Identify which cell holds the provided text, then report its [X, Y] central coordinate. 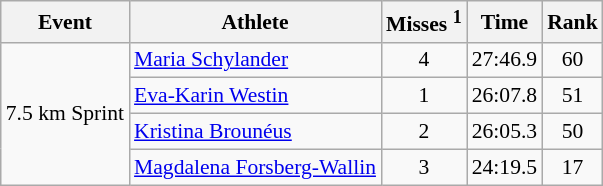
Event [65, 22]
4 [424, 60]
Eva-Karin Westin [255, 96]
7.5 km Sprint [65, 113]
1 [424, 96]
Rank [572, 22]
50 [572, 132]
27:46.9 [504, 60]
24:19.5 [504, 167]
Magdalena Forsberg-Wallin [255, 167]
Maria Schylander [255, 60]
Kristina Brounéus [255, 132]
2 [424, 132]
17 [572, 167]
3 [424, 167]
26:05.3 [504, 132]
51 [572, 96]
Misses 1 [424, 22]
Time [504, 22]
Athlete [255, 22]
60 [572, 60]
26:07.8 [504, 96]
